Extract the [X, Y] coordinate from the center of the cell holding the provided text.  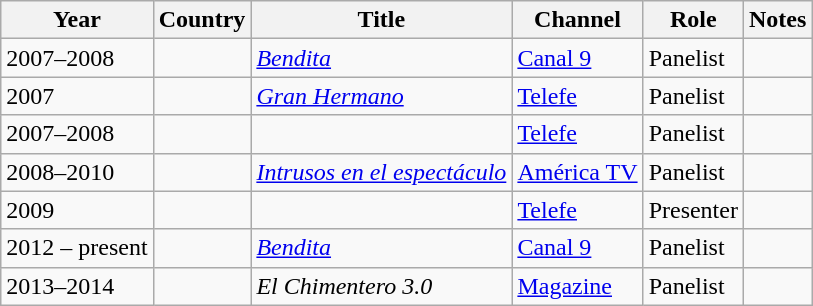
Year [77, 20]
Title [382, 20]
2013–2014 [77, 286]
2009 [77, 210]
América TV [578, 172]
2012 – present [77, 248]
2008–2010 [77, 172]
Country [202, 20]
Gran Hermano [382, 96]
Role [693, 20]
Magazine [578, 286]
Channel [578, 20]
Notes [777, 20]
El Chimentero 3.0 [382, 286]
Intrusos en el espectáculo [382, 172]
Presenter [693, 210]
2007 [77, 96]
